Identify which cell holds the provided text, then report its (x, y) central coordinate. 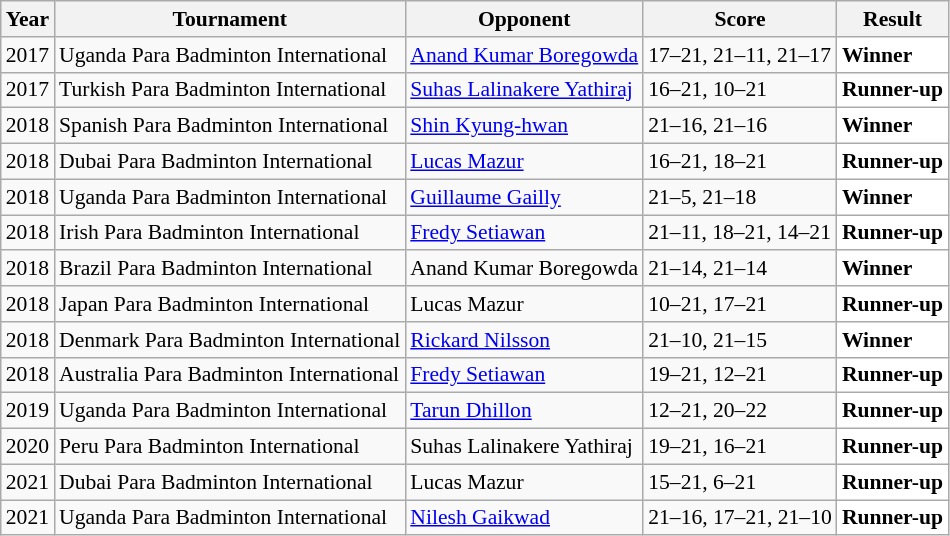
Irish Para Badminton International (230, 233)
21–11, 18–21, 14–21 (740, 233)
21–10, 21–15 (740, 340)
19–21, 16–21 (740, 447)
Turkish Para Badminton International (230, 90)
21–5, 21–18 (740, 197)
2019 (28, 411)
Nilesh Gaikwad (524, 518)
21–16, 21–16 (740, 126)
10–21, 17–21 (740, 304)
Guillaume Gailly (524, 197)
Year (28, 19)
12–21, 20–22 (740, 411)
2020 (28, 447)
Result (892, 19)
Tarun Dhillon (524, 411)
Australia Para Badminton International (230, 375)
Spanish Para Badminton International (230, 126)
21–14, 21–14 (740, 269)
Peru Para Badminton International (230, 447)
21–16, 17–21, 21–10 (740, 518)
19–21, 12–21 (740, 375)
Rickard Nilsson (524, 340)
15–21, 6–21 (740, 482)
Shin Kyung-hwan (524, 126)
Brazil Para Badminton International (230, 269)
Denmark Para Badminton International (230, 340)
Tournament (230, 19)
16–21, 18–21 (740, 162)
Japan Para Badminton International (230, 304)
Opponent (524, 19)
Score (740, 19)
17–21, 21–11, 21–17 (740, 55)
16–21, 10–21 (740, 90)
